Output the (x, y) coordinate of the center of the cell containing the given text.  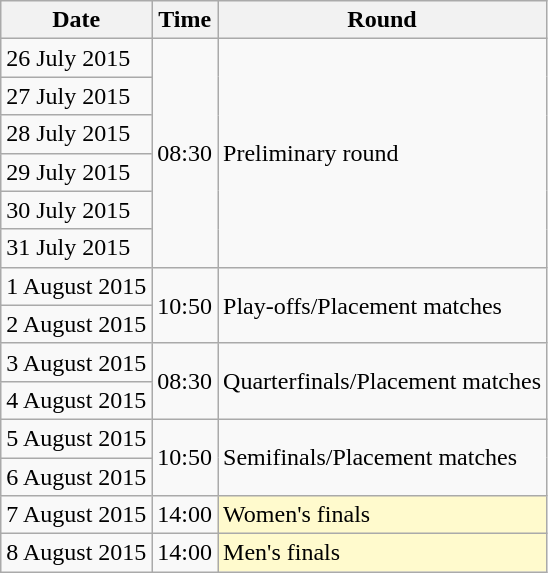
Preliminary round (382, 153)
26 July 2015 (76, 58)
7 August 2015 (76, 515)
31 July 2015 (76, 248)
3 August 2015 (76, 362)
Quarterfinals/Placement matches (382, 381)
Semifinals/Placement matches (382, 457)
Play-offs/Placement matches (382, 305)
8 August 2015 (76, 553)
4 August 2015 (76, 400)
28 July 2015 (76, 134)
Women's finals (382, 515)
Date (76, 20)
2 August 2015 (76, 324)
6 August 2015 (76, 477)
1 August 2015 (76, 286)
Round (382, 20)
27 July 2015 (76, 96)
5 August 2015 (76, 438)
30 July 2015 (76, 210)
Men's finals (382, 553)
Time (185, 20)
29 July 2015 (76, 172)
